For the text-containing cell, return its midpoint in [x, y] coordinate format. 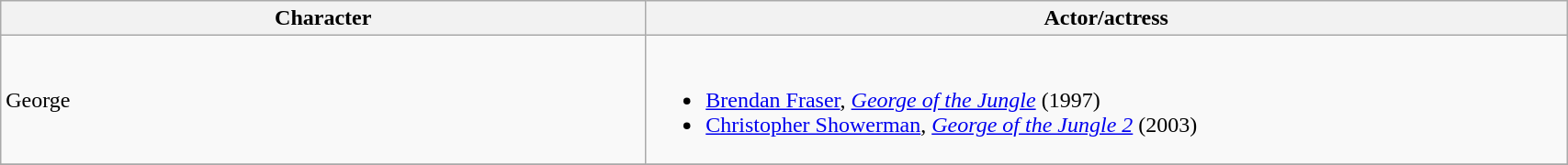
Character [323, 18]
George [323, 100]
Brendan Fraser, George of the Jungle (1997)Christopher Showerman, George of the Jungle 2 (2003) [1106, 100]
Actor/actress [1106, 18]
